For the text-containing cell, return its midpoint in [X, Y] coordinate format. 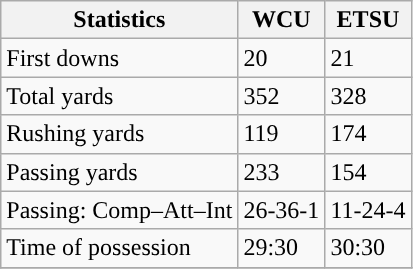
26-36-1 [282, 210]
WCU [282, 20]
30:30 [368, 248]
11-24-4 [368, 210]
First downs [120, 58]
Rushing yards [120, 134]
29:30 [282, 248]
Time of possession [120, 248]
352 [282, 96]
119 [282, 134]
Statistics [120, 20]
ETSU [368, 20]
Passing yards [120, 172]
233 [282, 172]
328 [368, 96]
21 [368, 58]
174 [368, 134]
Passing: Comp–Att–Int [120, 210]
154 [368, 172]
Total yards [120, 96]
20 [282, 58]
